Detect which cell encompasses the target text, then output its (X, Y) center coordinate. 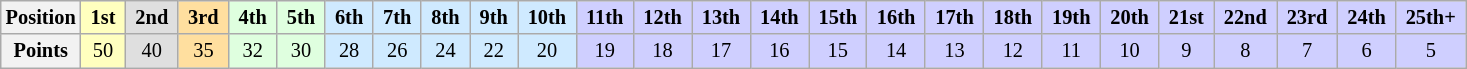
25th+ (1431, 17)
Points (41, 51)
7 (1308, 51)
24th (1366, 17)
14 (896, 51)
4th (253, 17)
3rd (203, 17)
22 (494, 51)
18 (662, 51)
24 (445, 51)
19th (1071, 17)
8th (445, 17)
16 (779, 51)
32 (253, 51)
10 (1129, 51)
6th (349, 17)
13 (954, 51)
28 (349, 51)
10th (547, 17)
35 (203, 51)
30 (301, 51)
5 (1431, 51)
18th (1013, 17)
13th (721, 17)
11 (1071, 51)
40 (152, 51)
Position (41, 17)
9th (494, 17)
15 (838, 51)
6 (1366, 51)
22nd (1246, 17)
50 (104, 51)
8 (1246, 51)
20 (547, 51)
26 (397, 51)
19 (604, 51)
21st (1186, 17)
17th (954, 17)
20th (1129, 17)
16th (896, 17)
17 (721, 51)
9 (1186, 51)
1st (104, 17)
23rd (1308, 17)
15th (838, 17)
7th (397, 17)
2nd (152, 17)
12 (1013, 51)
14th (779, 17)
11th (604, 17)
5th (301, 17)
12th (662, 17)
